Scan for the cell matching the given text and deliver its (x, y) coordinate at center. 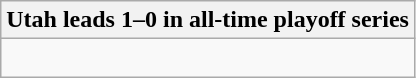
Utah leads 1–0 in all-time playoff series (208, 20)
